Output the [X, Y] coordinate of the center of the cell containing the given text.  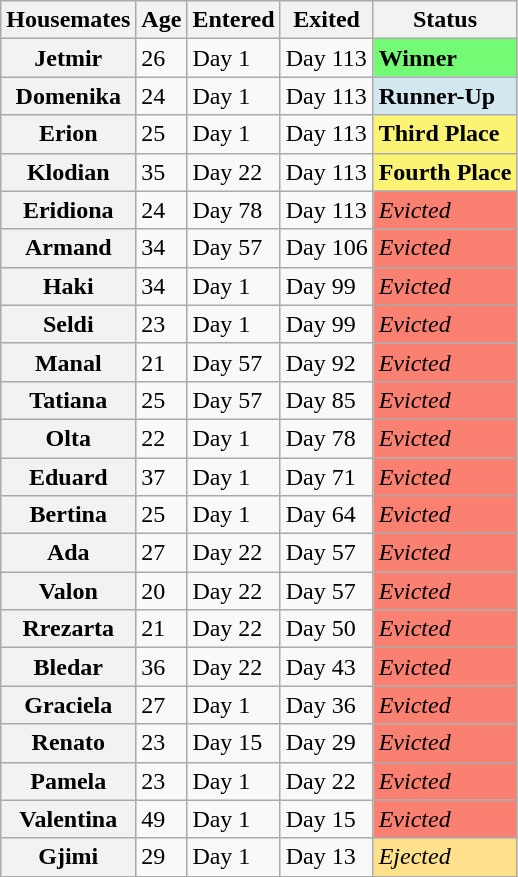
Ada [68, 553]
Valon [68, 591]
Day 43 [326, 667]
Armand [68, 248]
Bertina [68, 515]
Seldi [68, 324]
Day 36 [326, 705]
Housemates [68, 20]
Age [162, 20]
Runner-Up [445, 96]
Tatiana [68, 400]
Day 13 [326, 857]
Day 50 [326, 629]
20 [162, 591]
Third Place [445, 134]
Gjimi [68, 857]
Day 106 [326, 248]
Renato [68, 743]
Fourth Place [445, 172]
Haki [68, 286]
Eduard [68, 477]
26 [162, 58]
Day 29 [326, 743]
Klodian [68, 172]
49 [162, 819]
Status [445, 20]
37 [162, 477]
Olta [68, 438]
Day 92 [326, 362]
Exited [326, 20]
Domenika [68, 96]
Rrezarta [68, 629]
Pamela [68, 781]
Day 64 [326, 515]
29 [162, 857]
Eridiona [68, 210]
Erion [68, 134]
Valentina [68, 819]
Manal [68, 362]
Day 85 [326, 400]
22 [162, 438]
Winner [445, 58]
Jetmir [68, 58]
Graciela [68, 705]
Ejected [445, 857]
Entered [234, 20]
36 [162, 667]
Bledar [68, 667]
35 [162, 172]
Day 71 [326, 477]
